Determine the [X, Y] coordinate at the center of the cell enclosing the given text.  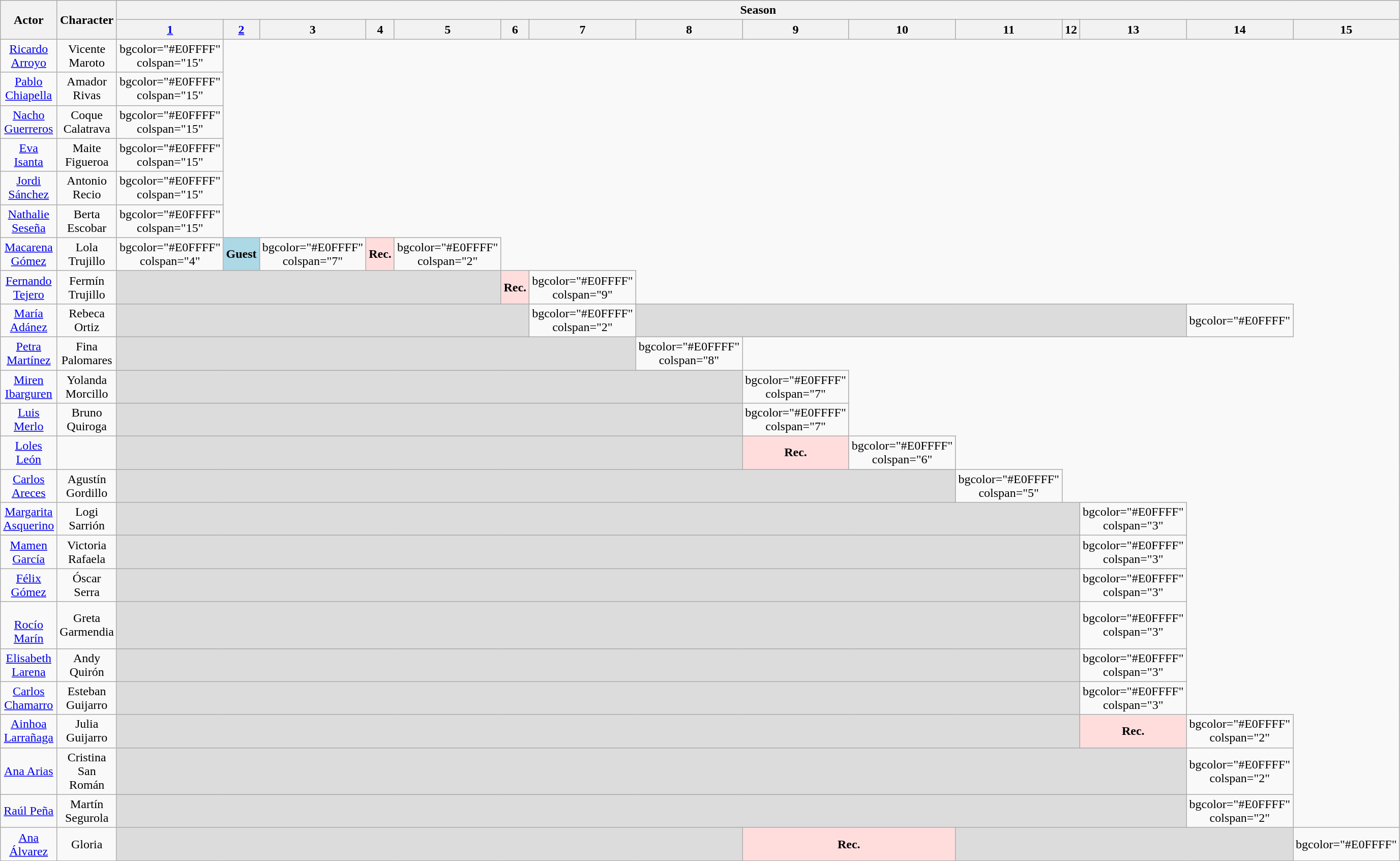
Nacho Guerreros [28, 122]
Maite Figueroa [87, 155]
Fermín Trujillo [87, 287]
2 [241, 29]
4 [380, 29]
11 [1009, 29]
Martín Segurola [87, 811]
Ricardo Arroyo [28, 56]
bgcolor="#E0FFFF" colspan="5" [1009, 486]
9 [796, 29]
Margarita Asquerino [28, 519]
1 [170, 29]
8 [689, 29]
Ainhoa Larrañaga [28, 731]
Vicente Maroto [87, 56]
Berta Escobar [87, 221]
14 [1240, 29]
Jordi Sánchez [28, 188]
Cristina San Román [87, 771]
Pablo Chiapella [28, 88]
Yolanda Morcillo [87, 387]
13 [1133, 29]
Petra Martínez [28, 353]
Greta Garmendia [87, 625]
Eva Isanta [28, 155]
12 [1071, 29]
Nathalie Seseña [28, 221]
Antonio Recio [87, 188]
María Adánez [28, 320]
Season [758, 10]
Fernando Tejero [28, 287]
Miren Ibarguren [28, 387]
3 [313, 29]
Coque Calatrava [87, 122]
Elisabeth Larena [28, 665]
Guest [241, 254]
Bruno Quiroga [87, 420]
bgcolor="#E0FFFF" colspan="9" [583, 287]
Agustín Gordillo [87, 486]
bgcolor="#E0FFFF" colspan="4" [170, 254]
Carlos Areces [28, 486]
bgcolor="#E0FFFF" colspan="6" [902, 453]
Andy Quirón [87, 665]
Julia Guijarro [87, 731]
Macarena Gómez [28, 254]
Loles León [28, 453]
Actor [28, 20]
7 [583, 29]
Logi Sarrión [87, 519]
Rocío Marín [28, 625]
Lola Trujillo [87, 254]
Ana Álvarez [28, 844]
5 [448, 29]
Raúl Peña [28, 811]
Amador Rivas [87, 88]
Character [87, 20]
Félix Gómez [28, 585]
15 [1347, 29]
Fina Palomares [87, 353]
Victoria Rafaela [87, 552]
6 [515, 29]
bgcolor="#E0FFFF" colspan="8" [689, 353]
Rebeca Ortiz [87, 320]
Carlos Chamarro [28, 698]
Ana Arias [28, 771]
Luis Merlo [28, 420]
Gloria [87, 844]
Mamen García [28, 552]
Esteban Guijarro [87, 698]
Óscar Serra [87, 585]
10 [902, 29]
